Locate the cell with the specified text and output its (x, y) center coordinate. 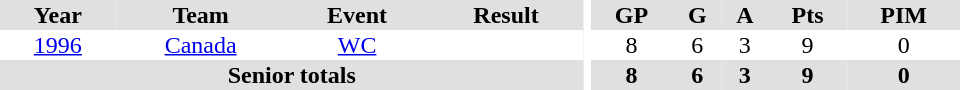
A (745, 15)
GP (631, 15)
Event (358, 15)
Canada (201, 45)
WC (358, 45)
Year (58, 15)
Pts (808, 15)
Result (506, 15)
Senior totals (292, 75)
1996 (58, 45)
PIM (904, 15)
G (698, 15)
Team (201, 15)
